Determine the [X, Y] coordinate at the center of the cell enclosing the given text.  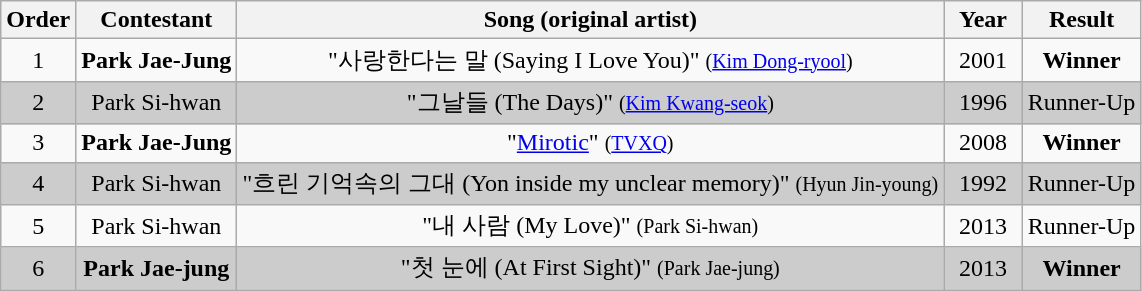
1996 [984, 102]
"그날들 (The Days)" (Kim Kwang-seok) [590, 102]
Contestant [156, 20]
"첫 눈에 (At First Sight)" (Park Jae-jung) [590, 268]
Song (original artist) [590, 20]
"흐린 기억속의 그대 (Yon inside my unclear memory)" (Hyun Jin-young) [590, 184]
"사랑한다는 말 (Saying I Love You)" (Kim Dong-ryool) [590, 60]
Order [38, 20]
2008 [984, 143]
2 [38, 102]
"Mirotic" (TVXQ) [590, 143]
4 [38, 184]
3 [38, 143]
"내 사람 (My Love)" (Park Si-hwan) [590, 226]
2001 [984, 60]
5 [38, 226]
Result [1082, 20]
Year [984, 20]
1992 [984, 184]
Park Jae-jung [156, 268]
1 [38, 60]
6 [38, 268]
